Detect which cell encompasses the target text, then output its (X, Y) center coordinate. 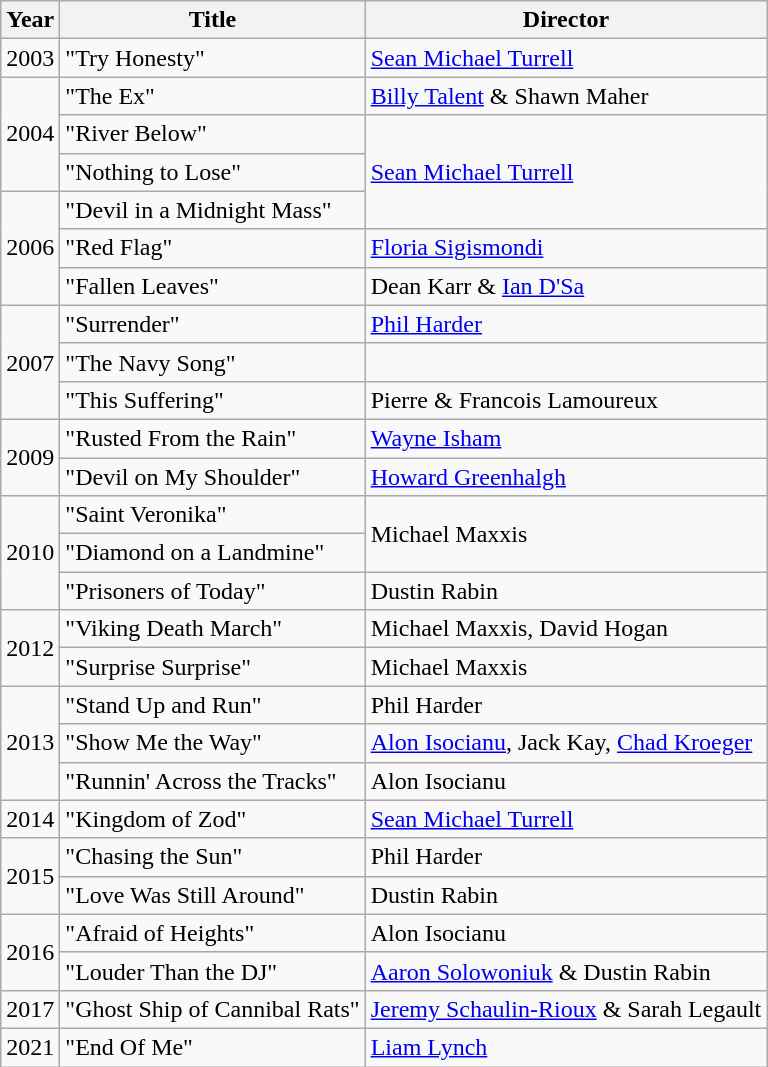
"This Suffering" (212, 400)
"Show Me the Way" (212, 743)
"Kingdom of Zod" (212, 819)
Michael Maxxis, David Hogan (566, 629)
2012 (30, 648)
"Runnin' Across the Tracks" (212, 781)
Pierre & Francois Lamoureux (566, 400)
2013 (30, 743)
"Fallen Leaves" (212, 286)
"Ghost Ship of Cannibal Rats" (212, 1009)
"River Below" (212, 134)
"Try Honesty" (212, 58)
"Chasing the Sun" (212, 857)
"The Navy Song" (212, 362)
"Saint Veronika" (212, 515)
Year (30, 20)
Wayne Isham (566, 438)
"Rusted From the Rain" (212, 438)
2009 (30, 457)
"End Of Me" (212, 1047)
"Love Was Still Around" (212, 895)
2015 (30, 876)
2010 (30, 553)
"Afraid of Heights" (212, 933)
2016 (30, 952)
"Red Flag" (212, 248)
"Diamond on a Landmine" (212, 553)
2014 (30, 819)
Director (566, 20)
"Nothing to Lose" (212, 172)
"Viking Death March" (212, 629)
Jeremy Schaulin-Rioux & Sarah Legault (566, 1009)
Alon Isocianu, Jack Kay, Chad Kroeger (566, 743)
2004 (30, 134)
2007 (30, 362)
Liam Lynch (566, 1047)
2021 (30, 1047)
"The Ex" (212, 96)
"Surrender" (212, 324)
Billy Talent & Shawn Maher (566, 96)
Title (212, 20)
Aaron Solowoniuk & Dustin Rabin (566, 971)
"Stand Up and Run" (212, 705)
2017 (30, 1009)
"Devil on My Shoulder" (212, 477)
Floria Sigismondi (566, 248)
"Devil in a Midnight Mass" (212, 210)
2006 (30, 248)
"Prisoners of Today" (212, 591)
"Surprise Surprise" (212, 667)
2003 (30, 58)
Howard Greenhalgh (566, 477)
"Louder Than the DJ" (212, 971)
Dean Karr & Ian D'Sa (566, 286)
